Identify which cell holds the provided text, then report its (X, Y) central coordinate. 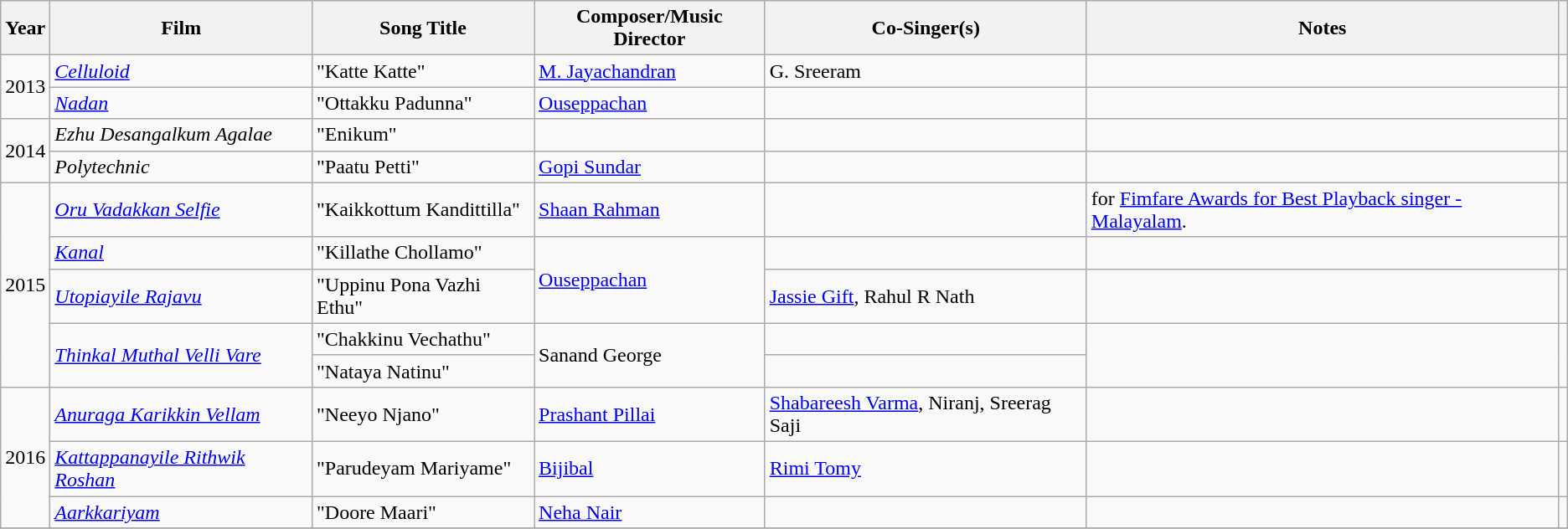
G. Sreeram (926, 71)
Oru Vadakkan Selfie (181, 209)
Sanand George (650, 355)
"Doore Maari" (422, 511)
Year (25, 28)
2016 (25, 457)
2013 (25, 87)
"Katte Katte" (422, 71)
Polytechnic (181, 167)
Ezhu Desangalkum Agalae (181, 135)
"Enikum" (422, 135)
Utopiayile Rajavu (181, 296)
Notes (1322, 28)
2014 (25, 151)
"Paatu Petti" (422, 167)
Gopi Sundar (650, 167)
"Ottakku Padunna" (422, 103)
Bijibal (650, 469)
Jassie Gift, Rahul R Nath (926, 296)
"Parudeyam Mariyame" (422, 469)
Prashant Pillai (650, 413)
Composer/Music Director (650, 28)
Aarkkariyam (181, 511)
"Neeyo Njano" (422, 413)
M. Jayachandran (650, 71)
"Killathe Chollamo" (422, 253)
Neha Nair (650, 511)
Film (181, 28)
Thinkal Muthal Velli Vare (181, 355)
Nadan (181, 103)
for Fimfare Awards for Best Playback singer - Malayalam. (1322, 209)
Rimi Tomy (926, 469)
Shaan Rahman (650, 209)
Co-Singer(s) (926, 28)
Song Title (422, 28)
Anuraga Karikkin Vellam (181, 413)
Kattappanayile Rithwik Roshan (181, 469)
Celluloid (181, 71)
2015 (25, 285)
"Kaikkottum Kandittilla" (422, 209)
"Uppinu Pona Vazhi Ethu" (422, 296)
Shabareesh Varma, Niranj, Sreerag Saji (926, 413)
"Chakkinu Vechathu" (422, 339)
"Nataya Natinu" (422, 371)
Kanal (181, 253)
